Detect which cell encompasses the target text, then output its [x, y] center coordinate. 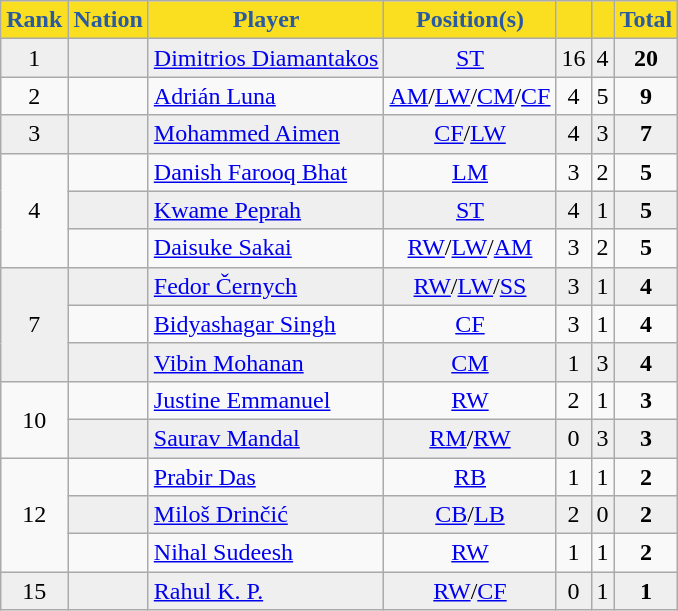
Saurav Mandal [266, 438]
Position(s) [470, 20]
Kwame Peprah [266, 210]
RB [470, 477]
Fedor Černych [266, 286]
Player [266, 20]
RW/LW/AM [470, 248]
15 [34, 591]
Vibin Mohanan [266, 362]
16 [574, 58]
Rank [34, 20]
Danish Farooq Bhat [266, 172]
CF [470, 324]
Mohammed Aimen [266, 134]
CB/LB [470, 515]
AM/LW/CM/CF [470, 96]
Total [646, 20]
Nation [108, 20]
Rahul K. P. [266, 591]
10 [34, 419]
CM [470, 362]
Bidyashagar Singh [266, 324]
Daisuke Sakai [266, 248]
9 [646, 96]
Adrián Luna [266, 96]
LM [470, 172]
RW/LW/SS [470, 286]
CF/LW [470, 134]
Miloš Drinčić [266, 515]
RM/RW [470, 438]
RW/CF [470, 591]
20 [646, 58]
Dimitrios Diamantakos [266, 58]
Nihal Sudeesh [266, 553]
Prabir Das [266, 477]
12 [34, 515]
Justine Emmanuel [266, 400]
